Output the [X, Y] coordinate of the center of the cell containing the given text.  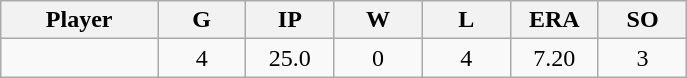
L [466, 20]
3 [642, 58]
G [202, 20]
Player [80, 20]
SO [642, 20]
IP [290, 20]
25.0 [290, 58]
7.20 [554, 58]
W [378, 20]
0 [378, 58]
ERA [554, 20]
